From the cell containing the given text, extract its center point as [X, Y] coordinate. 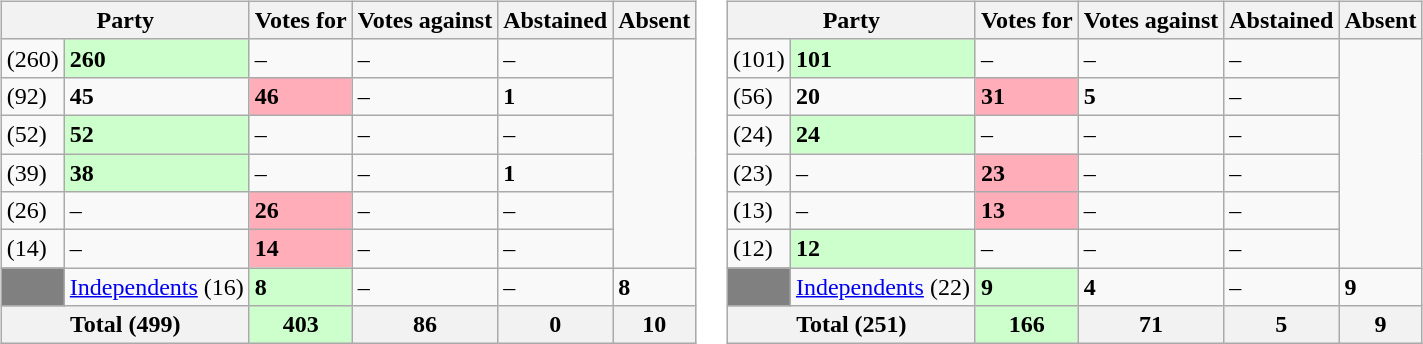
(13) [758, 211]
0 [556, 325]
260 [156, 58]
23 [1026, 173]
13 [1026, 211]
52 [156, 134]
(26) [32, 211]
45 [156, 96]
46 [300, 96]
(92) [32, 96]
86 [425, 325]
101 [882, 58]
(39) [32, 173]
20 [882, 96]
12 [882, 249]
403 [300, 325]
24 [882, 134]
Total (251) [851, 325]
(23) [758, 173]
71 [1151, 325]
38 [156, 173]
31 [1026, 96]
(14) [32, 249]
Independents (16) [156, 287]
(260) [32, 58]
Independents (22) [882, 287]
(24) [758, 134]
26 [300, 211]
(101) [758, 58]
166 [1026, 325]
(12) [758, 249]
Total (499) [125, 325]
(52) [32, 134]
14 [300, 249]
4 [1151, 287]
10 [654, 325]
(56) [758, 96]
